For the text-containing cell, return its midpoint in [x, y] coordinate format. 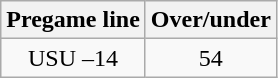
Pregame line [74, 20]
54 [210, 58]
Over/under [210, 20]
USU –14 [74, 58]
